Capture the cell that displays the provided text and extract its [X, Y] central coordinate. 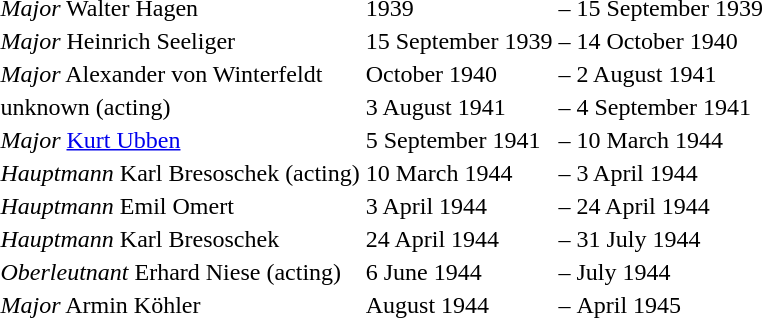
October 1940 [459, 74]
6 June 1944 [459, 272]
10 March 1944 [459, 173]
3 April 1944 [459, 206]
24 April 1944 [459, 239]
3 August 1941 [459, 107]
15 September 1939 [459, 41]
5 September 1941 [459, 140]
